From the cell containing the given text, extract its center point as (x, y) coordinate. 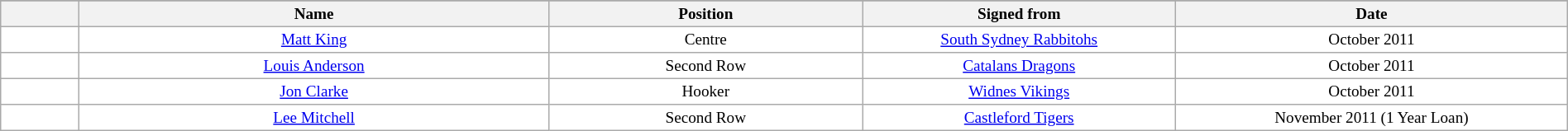
Centre (706, 40)
Name (313, 14)
November 2011 (1 Year Loan) (1372, 118)
Position (706, 14)
Jon Clarke (313, 91)
Castleford Tigers (1019, 118)
Catalans Dragons (1019, 66)
Signed from (1019, 14)
South Sydney Rabbitohs (1019, 40)
Matt King (313, 40)
Date (1372, 14)
Hooker (706, 91)
Louis Anderson (313, 66)
Lee Mitchell (313, 118)
Widnes Vikings (1019, 91)
